Determine the [X, Y] coordinate at the center of the cell enclosing the given text.  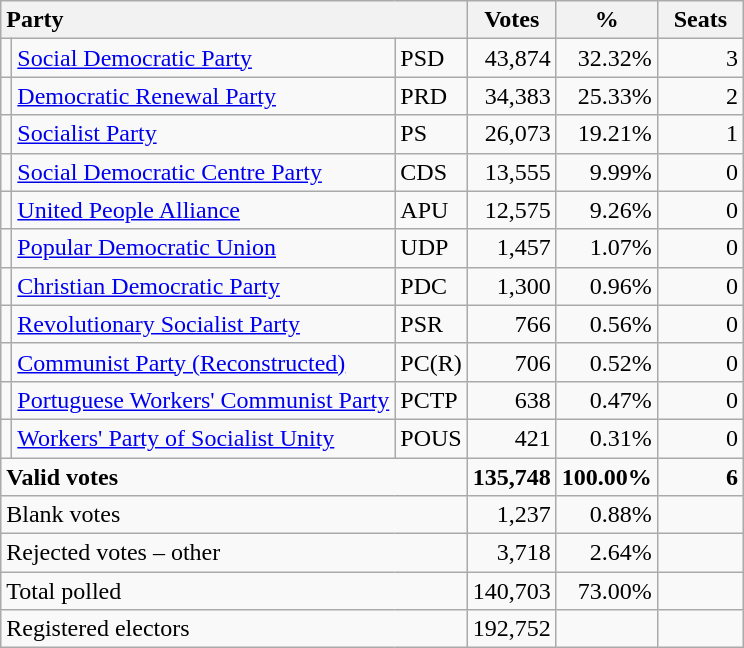
3 [700, 58]
100.00% [606, 477]
2 [700, 96]
PSR [431, 324]
140,703 [512, 591]
Portuguese Workers' Communist Party [204, 400]
9.99% [606, 172]
2.64% [606, 553]
0.52% [606, 362]
1.07% [606, 248]
Christian Democratic Party [204, 286]
Blank votes [234, 515]
135,748 [512, 477]
34,383 [512, 96]
Registered electors [234, 629]
6 [700, 477]
Socialist Party [204, 134]
1,457 [512, 248]
Revolutionary Socialist Party [204, 324]
638 [512, 400]
PS [431, 134]
12,575 [512, 210]
POUS [431, 438]
Party [234, 20]
192,752 [512, 629]
1,300 [512, 286]
9.26% [606, 210]
PCTP [431, 400]
PSD [431, 58]
UDP [431, 248]
PDC [431, 286]
32.32% [606, 58]
Social Democratic Party [204, 58]
0.47% [606, 400]
0.56% [606, 324]
United People Alliance [204, 210]
PC(R) [431, 362]
19.21% [606, 134]
1,237 [512, 515]
766 [512, 324]
Workers' Party of Socialist Unity [204, 438]
0.88% [606, 515]
Total polled [234, 591]
PRD [431, 96]
13,555 [512, 172]
Votes [512, 20]
Rejected votes – other [234, 553]
25.33% [606, 96]
0.31% [606, 438]
0.96% [606, 286]
Democratic Renewal Party [204, 96]
% [606, 20]
421 [512, 438]
Social Democratic Centre Party [204, 172]
APU [431, 210]
Seats [700, 20]
Communist Party (Reconstructed) [204, 362]
CDS [431, 172]
26,073 [512, 134]
706 [512, 362]
3,718 [512, 553]
Popular Democratic Union [204, 248]
43,874 [512, 58]
73.00% [606, 591]
Valid votes [234, 477]
1 [700, 134]
